Return the (X, Y) coordinate for the center point of the cell that contains the specified text.  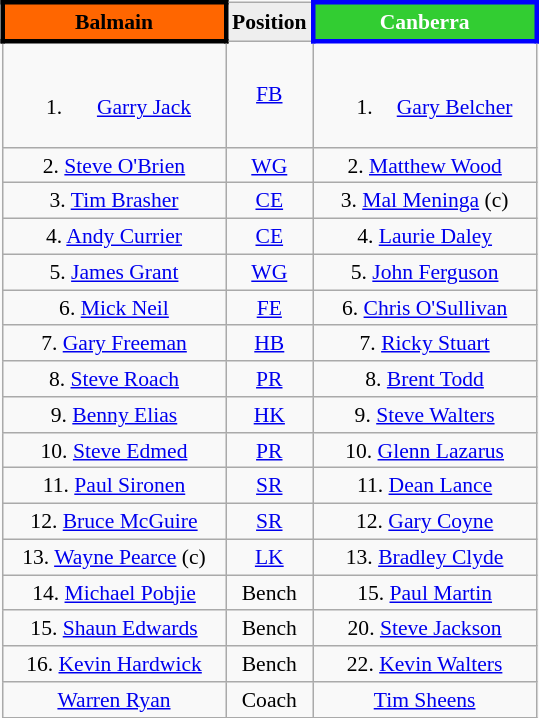
6. Mick Neil (114, 308)
Position (270, 22)
3. Tim Brasher (114, 201)
8. Steve Roach (114, 379)
22. Kevin Walters (424, 664)
7. Ricky Stuart (424, 343)
10. Glenn Lazarus (424, 450)
15. Shaun Edwards (114, 628)
LK (270, 557)
9. Benny Elias (114, 415)
11. Dean Lance (424, 486)
FE (270, 308)
HK (270, 415)
FB (270, 94)
5. James Grant (114, 272)
3. Mal Meninga (c) (424, 201)
5. John Ferguson (424, 272)
7. Gary Freeman (114, 343)
14. Michael Pobjie (114, 593)
4. Andy Currier (114, 237)
Garry Jack (114, 94)
HB (270, 343)
16. Kevin Hardwick (114, 664)
4. Laurie Daley (424, 237)
2. Steve O'Brien (114, 165)
Balmain (114, 22)
11. Paul Sironen (114, 486)
15. Paul Martin (424, 593)
13. Wayne Pearce (c) (114, 557)
13. Bradley Clyde (424, 557)
2. Matthew Wood (424, 165)
10. Steve Edmed (114, 450)
Gary Belcher (424, 94)
Tim Sheens (424, 700)
6. Chris O'Sullivan (424, 308)
Coach (270, 700)
Warren Ryan (114, 700)
12. Bruce McGuire (114, 522)
Canberra (424, 22)
8. Brent Todd (424, 379)
20. Steve Jackson (424, 628)
9. Steve Walters (424, 415)
12. Gary Coyne (424, 522)
